Determine the [x, y] coordinate at the center of the cell enclosing the given text.  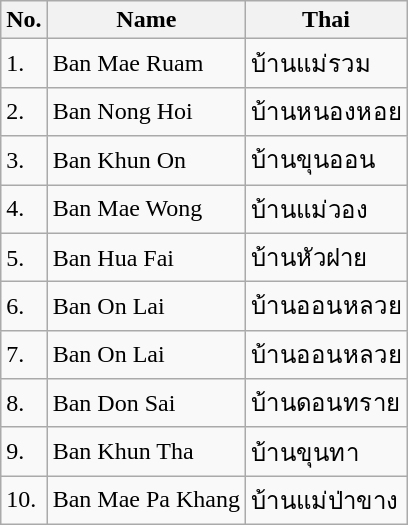
1. [24, 64]
5. [24, 258]
บ้านหัวฝาย [326, 258]
Ban Mae Ruam [146, 64]
3. [24, 160]
Ban Nong Hoi [146, 112]
Ban Hua Fai [146, 258]
10. [24, 500]
บ้านแม่ป่าขาง [326, 500]
9. [24, 452]
Ban Mae Wong [146, 208]
Ban Don Sai [146, 404]
7. [24, 354]
Ban Mae Pa Khang [146, 500]
No. [24, 20]
Ban Khun On [146, 160]
2. [24, 112]
8. [24, 404]
Name [146, 20]
บ้านขุนทา [326, 452]
บ้านแม่รวม [326, 64]
บ้านหนองหอย [326, 112]
Thai [326, 20]
4. [24, 208]
6. [24, 306]
บ้านดอนทราย [326, 404]
Ban Khun Tha [146, 452]
บ้านขุนออน [326, 160]
บ้านแม่วอง [326, 208]
